Determine the (x, y) coordinate at the center of the cell enclosing the given text.  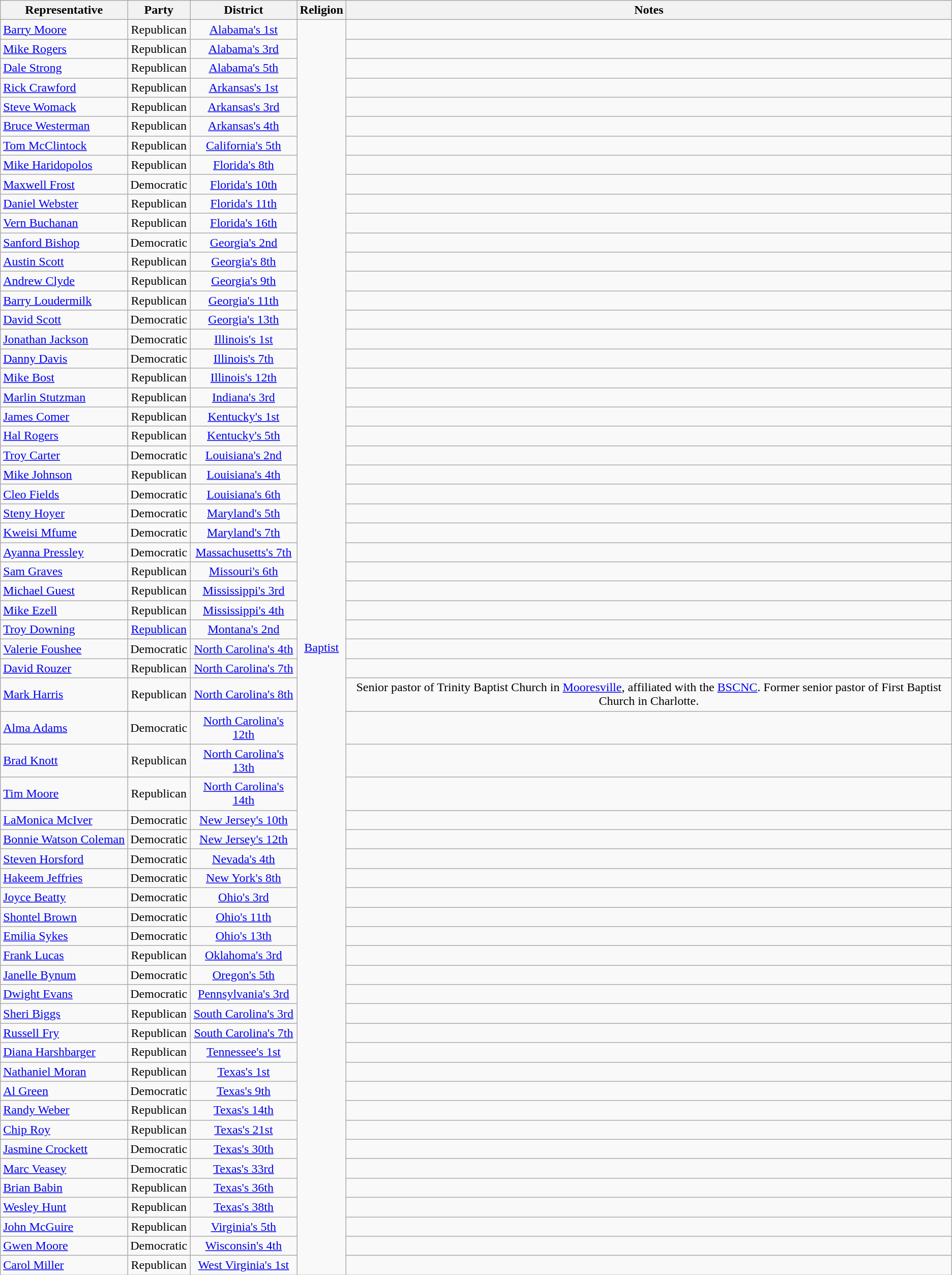
North Carolina's 7th (244, 668)
Steve Womack (64, 107)
Florida's 10th (244, 184)
Texas's 14th (244, 1110)
Louisiana's 4th (244, 475)
Mike Johnson (64, 475)
Massachusetts's 7th (244, 552)
Notes (649, 10)
North Carolina's 8th (244, 695)
Virginia's 5th (244, 1226)
Carol Miller (64, 1265)
Texas's 36th (244, 1188)
Tennessee's 1st (244, 1052)
Maryland's 5th (244, 513)
Missouri's 6th (244, 572)
Diana Harshbarger (64, 1052)
South Carolina's 3rd (244, 1014)
Florida's 11th (244, 203)
Alabama's 1st (244, 29)
New Jersey's 10th (244, 820)
Nathaniel Moran (64, 1072)
Ohio's 11th (244, 917)
Montana's 2nd (244, 630)
Emilia Sykes (64, 936)
Mike Ezell (64, 610)
Texas's 1st (244, 1072)
Ayanna Pressley (64, 552)
Arkansas's 1st (244, 87)
Austin Scott (64, 262)
Hal Rogers (64, 436)
Texas's 33rd (244, 1168)
Mike Haridopolos (64, 165)
Barry Moore (64, 29)
Steven Horsford (64, 858)
Arkansas's 3rd (244, 107)
Georgia's 11th (244, 301)
North Carolina's 12th (244, 727)
Representative (64, 10)
Georgia's 13th (244, 320)
Rick Crawford (64, 87)
Sanford Bishop (64, 243)
Indiana's 3rd (244, 397)
Party (159, 10)
Tim Moore (64, 793)
Marc Veasey (64, 1168)
Brian Babin (64, 1188)
Ohio's 13th (244, 936)
Texas's 30th (244, 1149)
Janelle Bynum (64, 975)
North Carolina's 14th (244, 793)
South Carolina's 7th (244, 1033)
Gwen Moore (64, 1246)
Florida's 8th (244, 165)
Georgia's 9th (244, 281)
Texas's 38th (244, 1207)
Sheri Biggs (64, 1014)
Dale Strong (64, 68)
Louisiana's 6th (244, 494)
Barry Loudermilk (64, 301)
Steny Hoyer (64, 513)
Chip Roy (64, 1130)
North Carolina's 4th (244, 649)
Mississippi's 4th (244, 610)
Kweisi Mfume (64, 532)
Shontel Brown (64, 917)
Mississippi's 3rd (244, 591)
Pennsylvania's 3rd (244, 994)
Tom McClintock (64, 145)
Wesley Hunt (64, 1207)
Joyce Beatty (64, 897)
David Rouzer (64, 668)
Cleo Fields (64, 494)
Mike Bost (64, 378)
Daniel Webster (64, 203)
Maxwell Frost (64, 184)
Marlin Stutzman (64, 397)
Michael Guest (64, 591)
Randy Weber (64, 1110)
LaMonica McIver (64, 820)
Maryland's 7th (244, 532)
Oklahoma's 3rd (244, 956)
Senior pastor of Trinity Baptist Church in Mooresville, affiliated with the BSCNC. Former senior pastor of First Baptist Church in Charlotte. (649, 695)
Russell Fry (64, 1033)
Dwight Evans (64, 994)
Georgia's 8th (244, 262)
James Comer (64, 417)
Bruce Westerman (64, 126)
Andrew Clyde (64, 281)
Kentucky's 5th (244, 436)
Texas's 9th (244, 1091)
New Jersey's 12th (244, 839)
Al Green (64, 1091)
David Scott (64, 320)
Wisconsin's 4th (244, 1246)
Illinois's 7th (244, 359)
Religion (321, 10)
Illinois's 1st (244, 339)
Sam Graves (64, 572)
Florida's 16th (244, 223)
Kentucky's 1st (244, 417)
Jonathan Jackson (64, 339)
North Carolina's 13th (244, 761)
Vern Buchanan (64, 223)
Alabama's 5th (244, 68)
Alabama's 3rd (244, 49)
Valerie Foushee (64, 649)
Brad Knott (64, 761)
Jasmine Crockett (64, 1149)
Ohio's 3rd (244, 897)
Alma Adams (64, 727)
Louisiana's 2nd (244, 455)
Oregon's 5th (244, 975)
Mike Rogers (64, 49)
Frank Lucas (64, 956)
Troy Downing (64, 630)
West Virginia's 1st (244, 1265)
Bonnie Watson Coleman (64, 839)
Texas's 21st (244, 1130)
District (244, 10)
Georgia's 2nd (244, 243)
Mark Harris (64, 695)
Danny Davis (64, 359)
California's 5th (244, 145)
John McGuire (64, 1226)
Illinois's 12th (244, 378)
Troy Carter (64, 455)
New York's 8th (244, 878)
Nevada's 4th (244, 858)
Baptist (321, 647)
Arkansas's 4th (244, 126)
Hakeem Jeffries (64, 878)
